Detect which cell encompasses the target text, then output its (x, y) center coordinate. 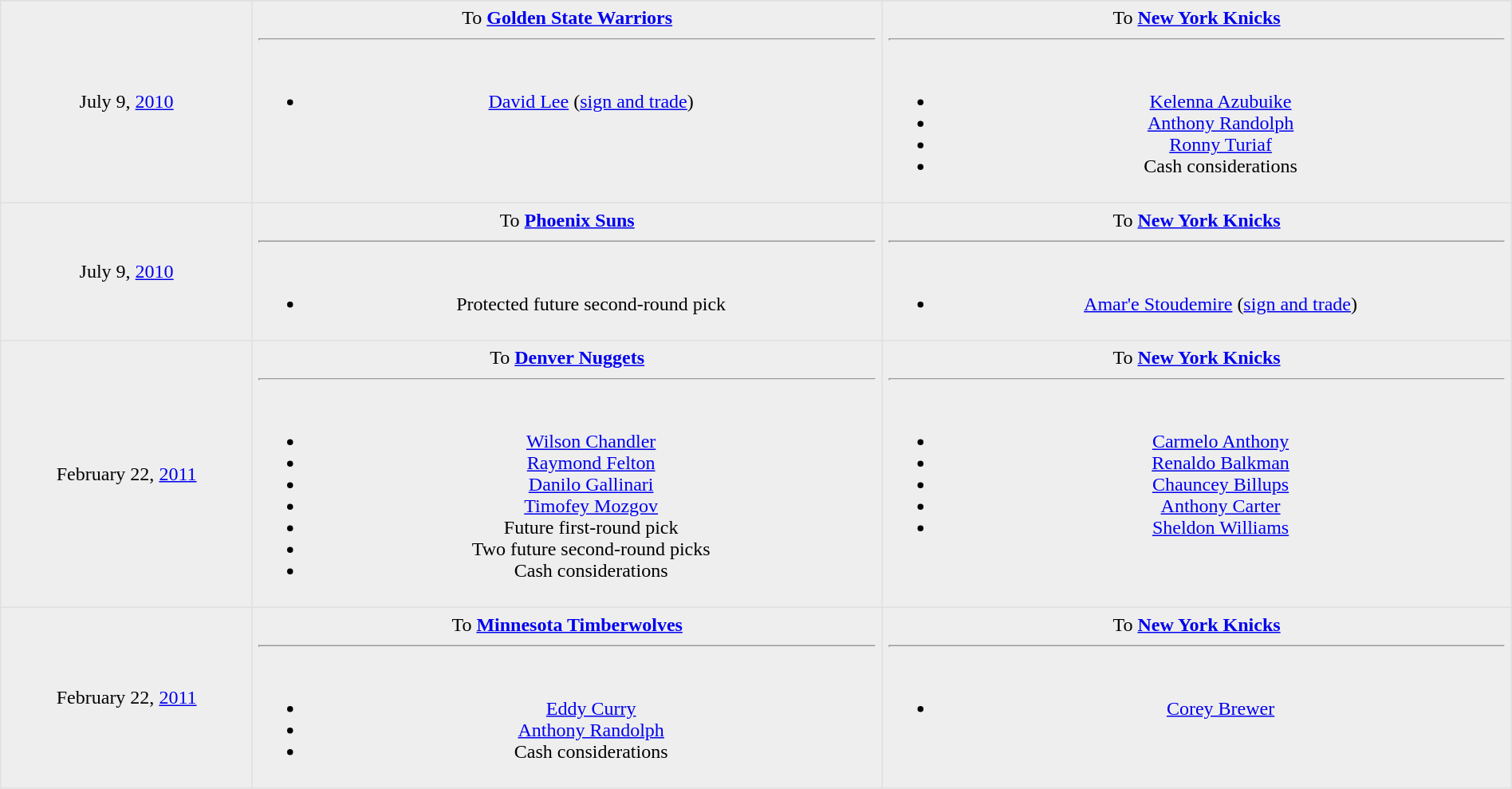
To Phoenix SunsProtected future second-round pick (566, 271)
To New York Knicks Carmelo Anthony Renaldo Balkman Chauncey Billups Anthony Carter Sheldon Williams (1196, 474)
To Minnesota Timberwolves Eddy Curry Anthony RandolphCash considerations (566, 697)
To Golden State Warriors David Lee (sign and trade) (566, 102)
To New York Knicks Amar'e Stoudemire (sign and trade) (1196, 271)
To New York Knicks Corey Brewer (1196, 697)
To New York Knicks Kelenna Azubuike Anthony Randolph Ronny TuriafCash considerations (1196, 102)
